Capture the cell that displays the provided text and extract its (X, Y) central coordinate. 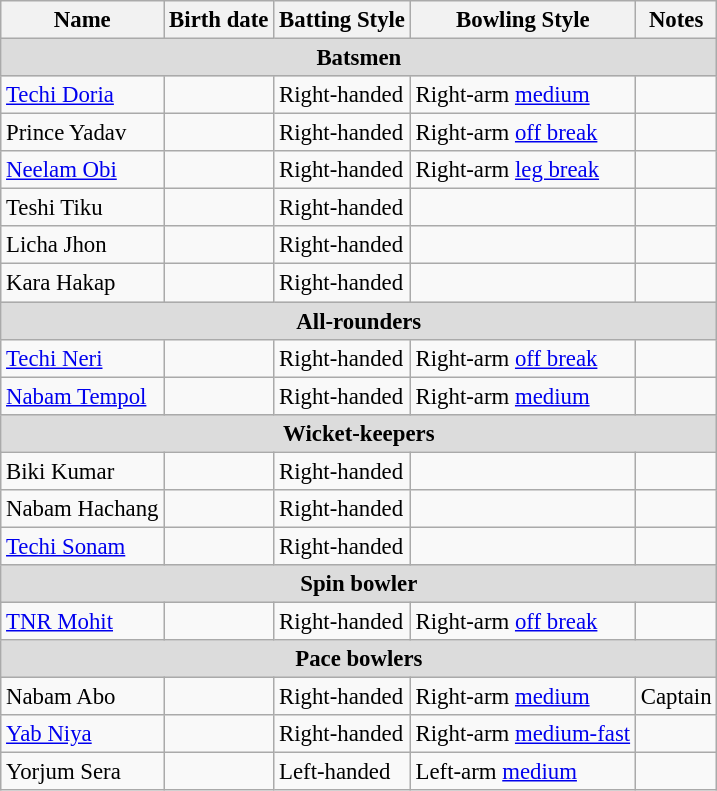
Birth date (219, 20)
Nabam Hachang (82, 509)
Techi Doria (82, 95)
Wicket-keepers (359, 433)
Batting Style (342, 20)
Yorjum Sera (82, 772)
TNR Mohit (82, 621)
Right-arm leg break (522, 170)
Kara Hakap (82, 283)
Bowling Style (522, 20)
Left-handed (342, 772)
Teshi Tiku (82, 208)
Notes (676, 20)
Spin bowler (359, 584)
Yab Niya (82, 734)
Biki Kumar (82, 471)
Left-arm medium (522, 772)
All-rounders (359, 321)
Pace bowlers (359, 659)
Neelam Obi (82, 170)
Techi Sonam (82, 546)
Nabam Tempol (82, 396)
Captain (676, 697)
Prince Yadav (82, 133)
Name (82, 20)
Right-arm medium-fast (522, 734)
Batsmen (359, 58)
Licha Jhon (82, 245)
Techi Neri (82, 358)
Nabam Abo (82, 697)
